Return the (X, Y) coordinate for the center point of the cell that contains the specified text.  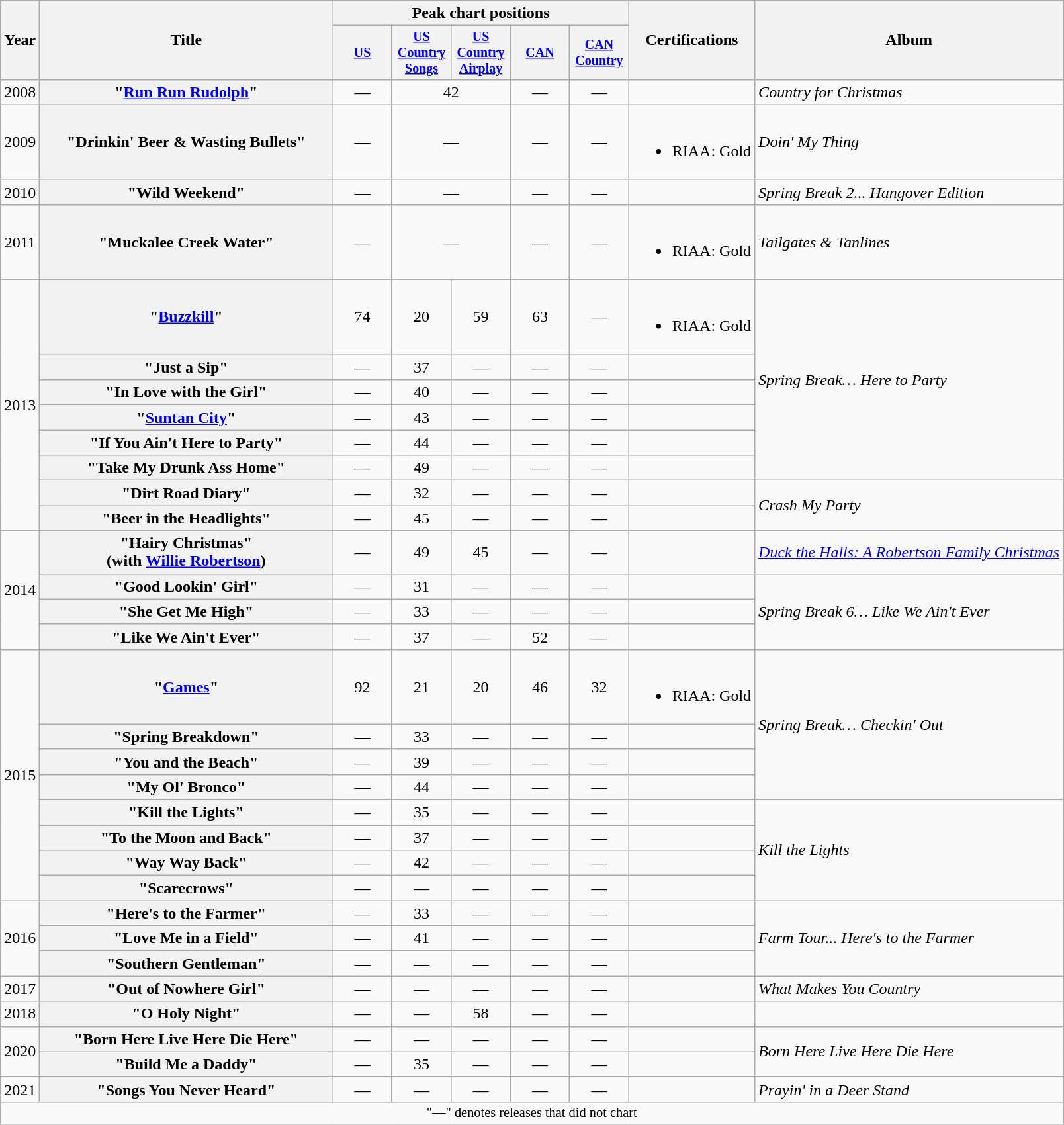
2010 (20, 192)
2013 (20, 406)
58 (480, 1014)
"Spring Breakdown" (187, 737)
"Born Here Live Here Die Here" (187, 1039)
"Dirt Road Diary" (187, 493)
"Run Run Rudolph" (187, 92)
Tailgates & Tanlines (909, 242)
2009 (20, 142)
92 (363, 687)
CAN (540, 53)
Spring Break 6… Like We Ain't Ever (909, 611)
"My Ol' Bronco" (187, 787)
2016 (20, 938)
"Build Me a Daddy" (187, 1064)
Born Here Live Here Die Here (909, 1052)
"Out of Nowhere Girl" (187, 989)
2011 (20, 242)
"To the Moon and Back" (187, 838)
CAN Country (599, 53)
2014 (20, 590)
2015 (20, 775)
"Buzzkill" (187, 318)
"Songs You Never Heard" (187, 1089)
Title (187, 40)
US Country Songs (421, 53)
"Kill the Lights" (187, 813)
2008 (20, 92)
What Makes You Country (909, 989)
Kill the Lights (909, 850)
"Muckalee Creek Water" (187, 242)
74 (363, 318)
2021 (20, 1089)
US Country Airplay (480, 53)
Farm Tour... Here's to the Farmer (909, 938)
"Southern Gentleman" (187, 964)
Album (909, 40)
41 (421, 938)
"Take My Drunk Ass Home" (187, 468)
Country for Christmas (909, 92)
2017 (20, 989)
52 (540, 637)
"Like We Ain't Ever" (187, 637)
"Suntan City" (187, 418)
"Wild Weekend" (187, 192)
Spring Break… Here to Party (909, 380)
"Beer in the Headlights" (187, 518)
21 (421, 687)
"O Holy Night" (187, 1014)
Doin' My Thing (909, 142)
"Games" (187, 687)
"Drinkin' Beer & Wasting Bullets" (187, 142)
"In Love with the Girl" (187, 392)
Duck the Halls: A Robertson Family Christmas (909, 552)
Crash My Party (909, 506)
"Way Way Back" (187, 863)
Prayin' in a Deer Stand (909, 1089)
Spring Break 2... Hangover Edition (909, 192)
59 (480, 318)
43 (421, 418)
Year (20, 40)
"If You Ain't Here to Party" (187, 443)
"She Get Me High" (187, 611)
2020 (20, 1052)
"Here's to the Farmer" (187, 913)
"Love Me in a Field" (187, 938)
"—" denotes releases that did not chart (532, 1113)
46 (540, 687)
Spring Break… Checkin' Out (909, 724)
"Just a Sip" (187, 367)
40 (421, 392)
"Scarecrows" (187, 888)
"Hairy Christmas" (with Willie Robertson) (187, 552)
Certifications (691, 40)
Peak chart positions (480, 13)
63 (540, 318)
2018 (20, 1014)
39 (421, 762)
"Good Lookin' Girl" (187, 586)
US (363, 53)
"You and the Beach" (187, 762)
31 (421, 586)
